Search for the cell housing the specified text and yield its [x, y] center coordinate. 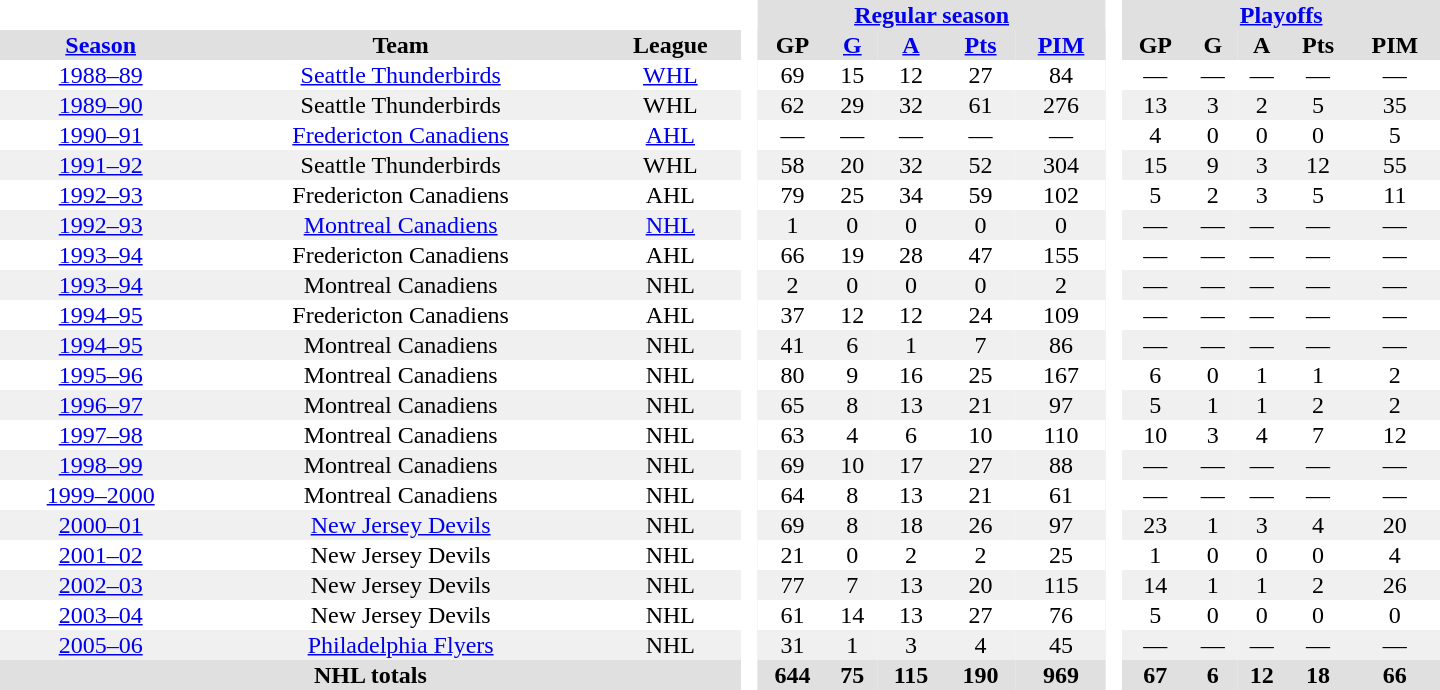
29 [852, 105]
276 [1061, 105]
77 [792, 585]
League [670, 45]
1995–96 [100, 375]
76 [1061, 615]
80 [792, 375]
35 [1395, 105]
2001–02 [100, 555]
41 [792, 345]
102 [1061, 195]
19 [852, 255]
88 [1061, 465]
2005–06 [100, 645]
304 [1061, 165]
45 [1061, 645]
37 [792, 315]
52 [980, 165]
63 [792, 435]
2000–01 [100, 525]
1999–2000 [100, 495]
16 [911, 375]
109 [1061, 315]
1988–89 [100, 75]
NHL totals [370, 675]
1991–92 [100, 165]
28 [911, 255]
Season [100, 45]
58 [792, 165]
1997–98 [100, 435]
969 [1061, 675]
62 [792, 105]
Playoffs [1281, 15]
59 [980, 195]
67 [1155, 675]
Philadelphia Flyers [400, 645]
110 [1061, 435]
84 [1061, 75]
86 [1061, 345]
24 [980, 315]
65 [792, 405]
190 [980, 675]
644 [792, 675]
1998–99 [100, 465]
79 [792, 195]
1996–97 [100, 405]
155 [1061, 255]
23 [1155, 525]
Team [400, 45]
167 [1061, 375]
47 [980, 255]
11 [1395, 195]
31 [792, 645]
Regular season [932, 15]
34 [911, 195]
2003–04 [100, 615]
2002–03 [100, 585]
64 [792, 495]
75 [852, 675]
1990–91 [100, 135]
55 [1395, 165]
17 [911, 465]
1989–90 [100, 105]
